Extract the (x, y) coordinate from the center of the cell holding the provided text.  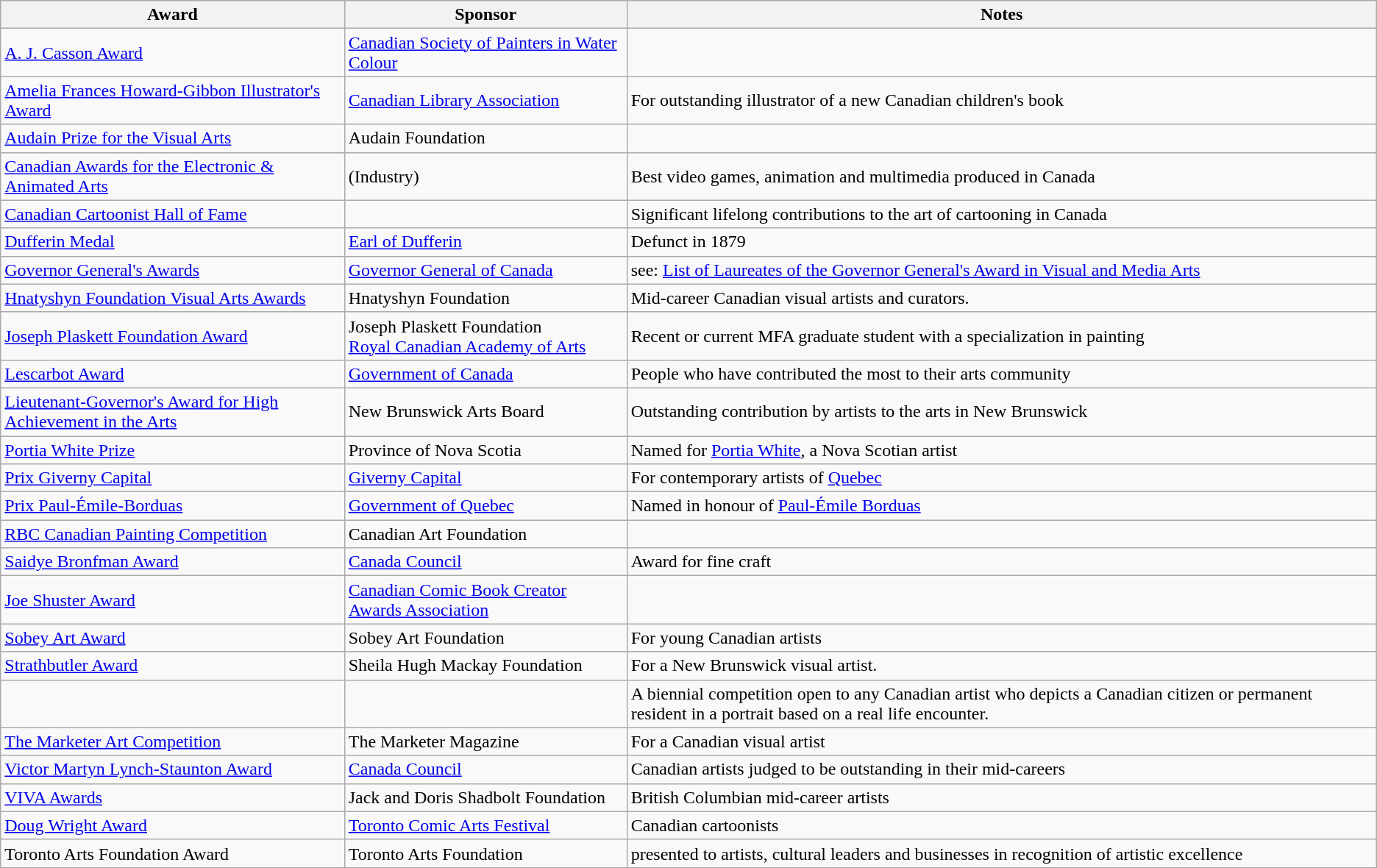
Audain Foundation (485, 138)
The Marketer Art Competition (172, 741)
RBC Canadian Painting Competition (172, 534)
Sponsor (485, 15)
Portia White Prize (172, 449)
People who have contributed the most to their arts community (1002, 374)
Toronto Arts Foundation Award (172, 853)
Strathbutler Award (172, 666)
presented to artists, cultural leaders and businesses in recognition of artistic excellence (1002, 853)
Sobey Art Award (172, 638)
Jack and Doris Shadbolt Foundation (485, 797)
Canadian artists judged to be outstanding in their mid-careers (1002, 769)
Named in honour of Paul-Émile Borduas (1002, 506)
Saidye Bronfman Award (172, 562)
Joe Shuster Award (172, 600)
Named for Portia White, a Nova Scotian artist (1002, 449)
For a Canadian visual artist (1002, 741)
Canadian cartoonists (1002, 825)
Canadian Library Association (485, 100)
British Columbian mid-career artists (1002, 797)
Award (172, 15)
Best video games, animation and multimedia produced in Canada (1002, 177)
Dufferin Medal (172, 242)
Sheila Hugh Mackay Foundation (485, 666)
For outstanding illustrator of a new Canadian children's book (1002, 100)
The Marketer Magazine (485, 741)
Lescarbot Award (172, 374)
Governor General of Canada (485, 270)
Recent or current MFA graduate student with a specialization in painting (1002, 335)
Defunct in 1879 (1002, 242)
Prix Giverny Capital (172, 478)
Joseph Plaskett Foundation Award (172, 335)
Toronto Arts Foundation (485, 853)
Amelia Frances Howard-Gibbon Illustrator's Award (172, 100)
Province of Nova Scotia (485, 449)
Notes (1002, 15)
For a New Brunswick visual artist. (1002, 666)
A biennial competition open to any Canadian artist who depicts a Canadian citizen or permanent resident in a portrait based on a real life encounter. (1002, 703)
Joseph Plaskett FoundationRoyal Canadian Academy of Arts (485, 335)
Hnatyshyn Foundation (485, 298)
Prix Paul-Émile-Borduas (172, 506)
Earl of Dufferin (485, 242)
VIVA Awards (172, 797)
Outstanding contribution by artists to the arts in New Brunswick (1002, 412)
Canadian Cartoonist Hall of Fame (172, 214)
Lieutenant-Governor's Award for High Achievement in the Arts (172, 412)
For young Canadian artists (1002, 638)
Mid-career Canadian visual artists and curators. (1002, 298)
Sobey Art Foundation (485, 638)
New Brunswick Arts Board (485, 412)
Governor General's Awards (172, 270)
A. J. Casson Award (172, 53)
Victor Martyn Lynch-Staunton Award (172, 769)
Canadian Awards for the Electronic & Animated Arts (172, 177)
(Industry) (485, 177)
Toronto Comic Arts Festival (485, 825)
Giverny Capital (485, 478)
Hnatyshyn Foundation Visual Arts Awards (172, 298)
Award for fine craft (1002, 562)
see: List of Laureates of the Governor General's Award in Visual and Media Arts (1002, 270)
Canadian Comic Book Creator Awards Association (485, 600)
Government of Canada (485, 374)
Significant lifelong contributions to the art of cartooning in Canada (1002, 214)
Doug Wright Award (172, 825)
Canadian Art Foundation (485, 534)
Government of Quebec (485, 506)
Canadian Society of Painters in Water Colour (485, 53)
For contemporary artists of Quebec (1002, 478)
Audain Prize for the Visual Arts (172, 138)
